Return [X, Y] of the center of cell containing provided text 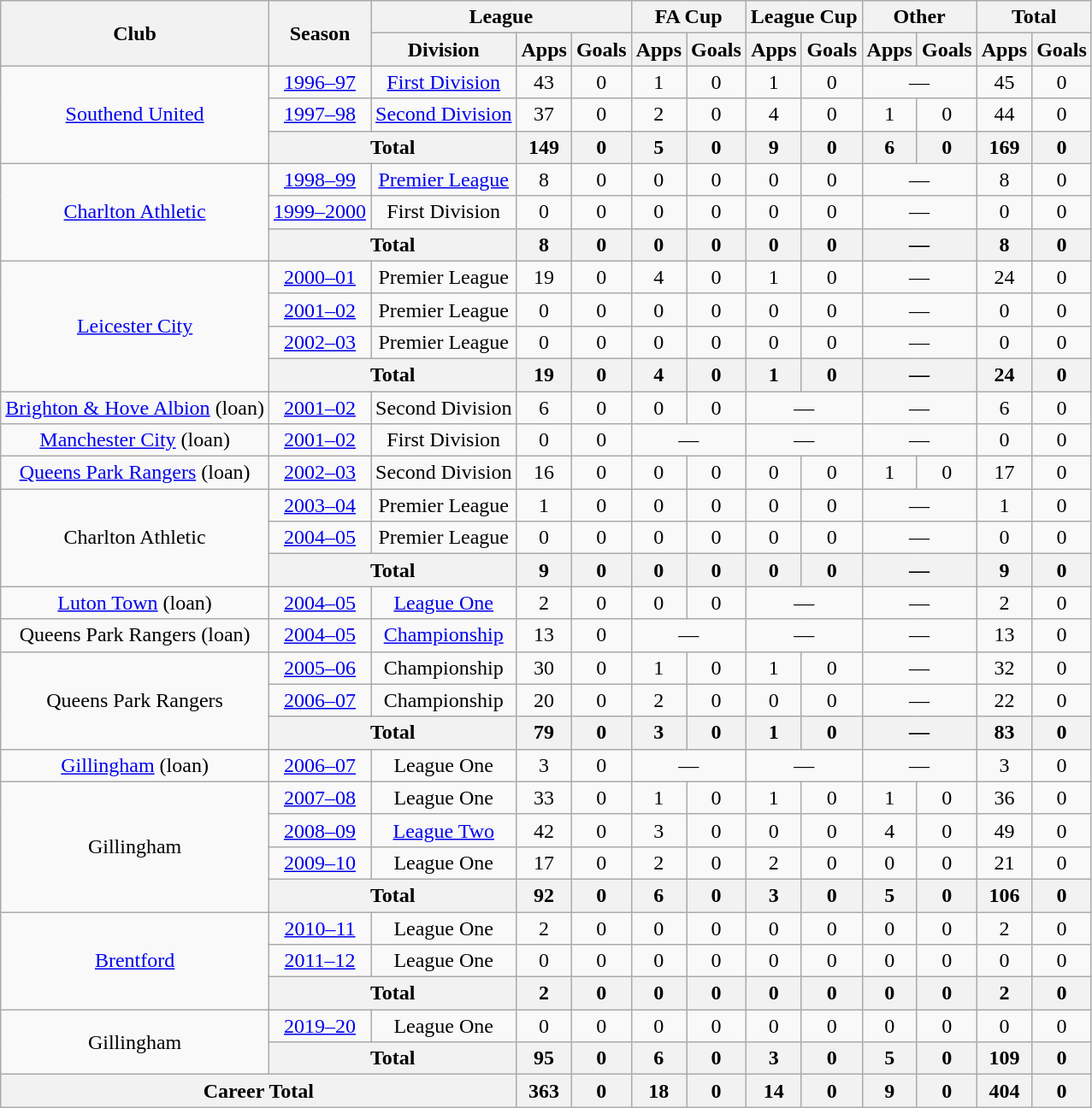
1999–2000 [320, 212]
Southend United [135, 115]
16 [544, 473]
1997–98 [320, 115]
42 [544, 830]
2009–10 [320, 863]
1996–97 [320, 82]
30 [544, 668]
League [501, 17]
2008–09 [320, 830]
37 [544, 115]
Division [444, 50]
22 [1004, 700]
2019–20 [320, 1026]
33 [544, 798]
Brentford [135, 960]
95 [544, 1058]
Other [919, 17]
Queens Park Rangers [135, 700]
Leicester City [135, 326]
32 [1004, 668]
2005–06 [320, 668]
2003–04 [320, 505]
21 [1004, 863]
45 [1004, 82]
404 [1004, 1091]
83 [1004, 733]
League Two [444, 830]
169 [1004, 147]
Club [135, 33]
2011–12 [320, 961]
League Cup [804, 17]
Career Total [258, 1091]
363 [544, 1091]
Brighton & Hove Albion (loan) [135, 408]
14 [773, 1091]
43 [544, 82]
49 [1004, 830]
44 [1004, 115]
2000–01 [320, 277]
Luton Town (loan) [135, 603]
20 [544, 700]
106 [1004, 895]
2010–11 [320, 928]
149 [544, 147]
Gillingham (loan) [135, 765]
Season [320, 33]
FA Cup [688, 17]
92 [544, 895]
Manchester City (loan) [135, 440]
2007–08 [320, 798]
18 [658, 1091]
1998–99 [320, 180]
79 [544, 733]
109 [1004, 1058]
36 [1004, 798]
